Return the (X, Y) coordinate for the center point of the cell that contains the specified text.  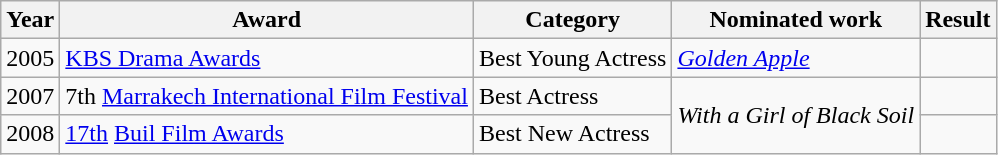
KBS Drama Awards (267, 58)
Category (572, 20)
Best New Actress (572, 134)
Award (267, 20)
17th Buil Film Awards (267, 134)
Result (958, 20)
Golden Apple (796, 58)
2008 (30, 134)
7th Marrakech International Film Festival (267, 96)
Year (30, 20)
2005 (30, 58)
2007 (30, 96)
Best Young Actress (572, 58)
Nominated work (796, 20)
With a Girl of Black Soil (796, 115)
Best Actress (572, 96)
